Find where the given text appears and provide that cell's center as [X, Y] coordinate. 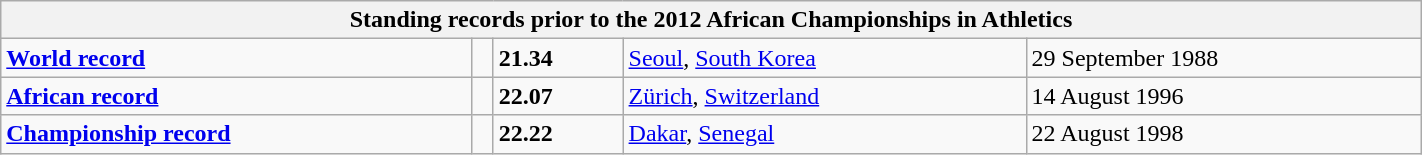
Championship record [236, 134]
Zürich, Switzerland [824, 96]
22.07 [558, 96]
21.34 [558, 58]
14 August 1996 [1224, 96]
African record [236, 96]
Seoul, South Korea [824, 58]
22 August 1998 [1224, 134]
29 September 1988 [1224, 58]
World record [236, 58]
22.22 [558, 134]
Standing records prior to the 2012 African Championships in Athletics [711, 20]
Dakar, Senegal [824, 134]
